Provide the [x, y] coordinate of the cell's center where the given text is located.  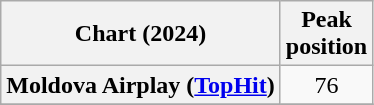
76 [326, 85]
Chart (2024) [141, 34]
Peakposition [326, 34]
Moldova Airplay (TopHit) [141, 85]
